Identify which cell holds the provided text, then report its [x, y] central coordinate. 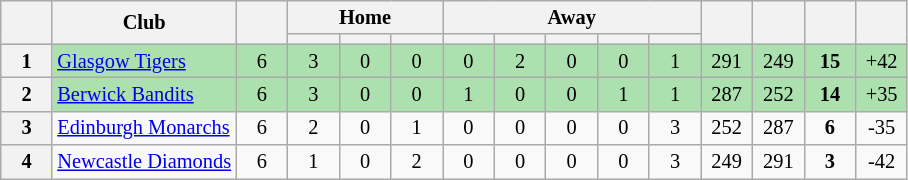
4 [27, 162]
Edinburgh Monarchs [144, 128]
14 [830, 94]
Away [572, 17]
Glasgow Tigers [144, 61]
Newcastle Diamonds [144, 162]
Club [144, 22]
-42 [882, 162]
-35 [882, 128]
15 [830, 61]
+35 [882, 94]
Berwick Bandits [144, 94]
Home [366, 17]
+42 [882, 61]
